Identify which cell holds the provided text, then report its [x, y] central coordinate. 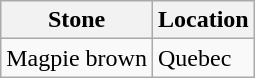
Stone [77, 20]
Magpie brown [77, 58]
Location [203, 20]
Quebec [203, 58]
